Pinpoint the cell where the given text exists, returning its [x, y] midpoint coordinate. 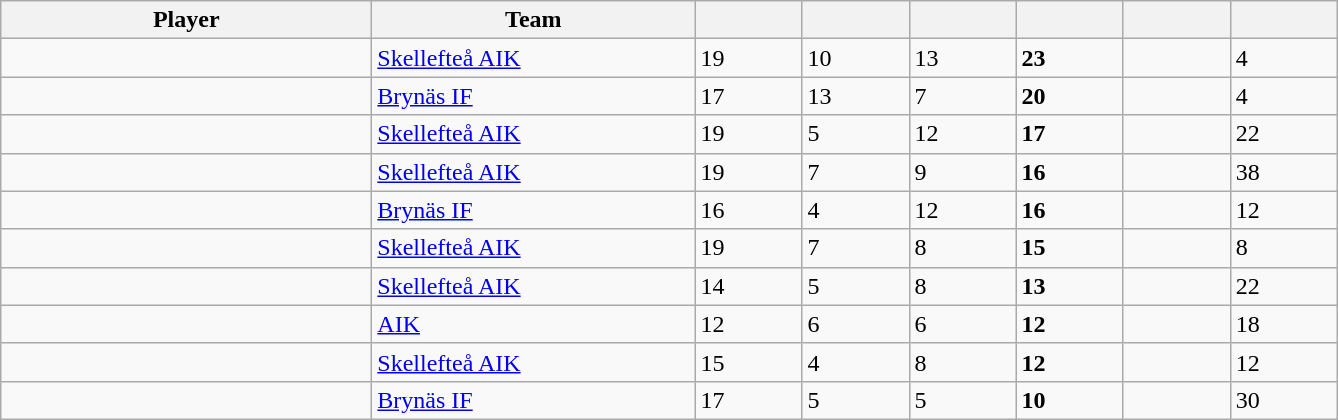
Player [186, 20]
18 [1284, 324]
23 [1070, 58]
9 [962, 172]
38 [1284, 172]
Team [534, 20]
20 [1070, 96]
30 [1284, 400]
14 [748, 286]
AIK [534, 324]
